Return the (x, y) coordinate for the center point of the cell that contains the specified text.  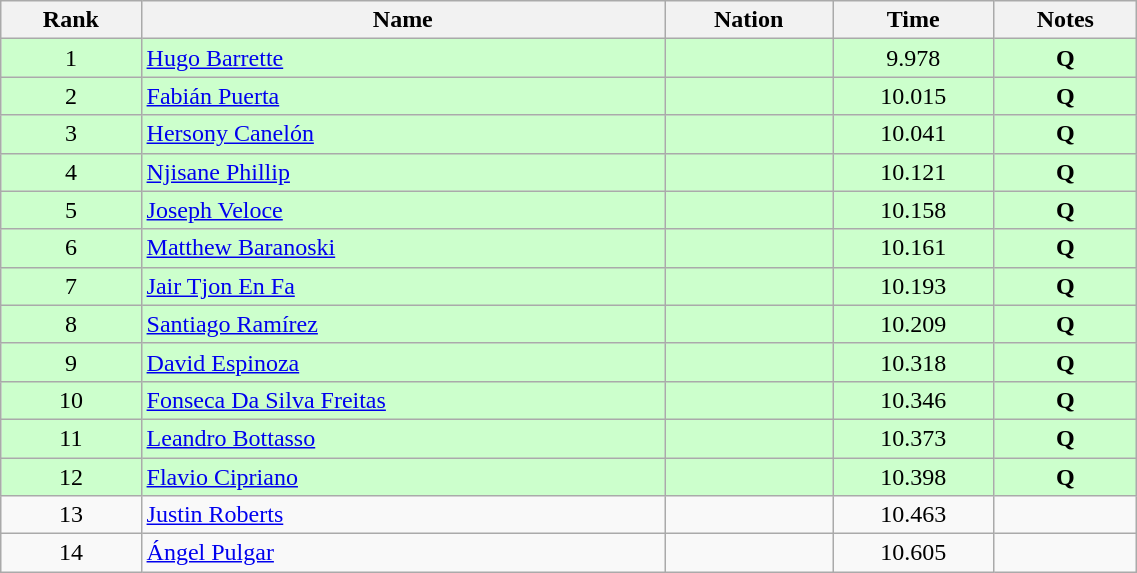
5 (71, 210)
Fonseca Da Silva Freitas (402, 400)
10.346 (914, 400)
10.398 (914, 477)
Jair Tjon En Fa (402, 286)
10.463 (914, 515)
10.605 (914, 553)
10.158 (914, 210)
Nation (749, 20)
8 (71, 324)
6 (71, 248)
3 (71, 134)
Notes (1066, 20)
9.978 (914, 58)
10.373 (914, 438)
Njisane Phillip (402, 172)
Hugo Barrette (402, 58)
Ángel Pulgar (402, 553)
14 (71, 553)
2 (71, 96)
Time (914, 20)
10.318 (914, 362)
1 (71, 58)
Joseph Veloce (402, 210)
Rank (71, 20)
Matthew Baranoski (402, 248)
9 (71, 362)
10.193 (914, 286)
12 (71, 477)
Justin Roberts (402, 515)
7 (71, 286)
10.041 (914, 134)
Fabián Puerta (402, 96)
10.015 (914, 96)
10.209 (914, 324)
11 (71, 438)
10.121 (914, 172)
Flavio Cipriano (402, 477)
David Espinoza (402, 362)
Name (402, 20)
4 (71, 172)
Santiago Ramírez (402, 324)
10.161 (914, 248)
10 (71, 400)
Hersony Canelón (402, 134)
Leandro Bottasso (402, 438)
13 (71, 515)
